Locate the cell with the specified text and output its [X, Y] center coordinate. 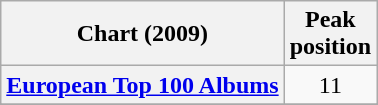
Chart (2009) [142, 34]
11 [330, 85]
European Top 100 Albums [142, 85]
Peakposition [330, 34]
